Pinpoint the cell where the given text exists, returning its (x, y) midpoint coordinate. 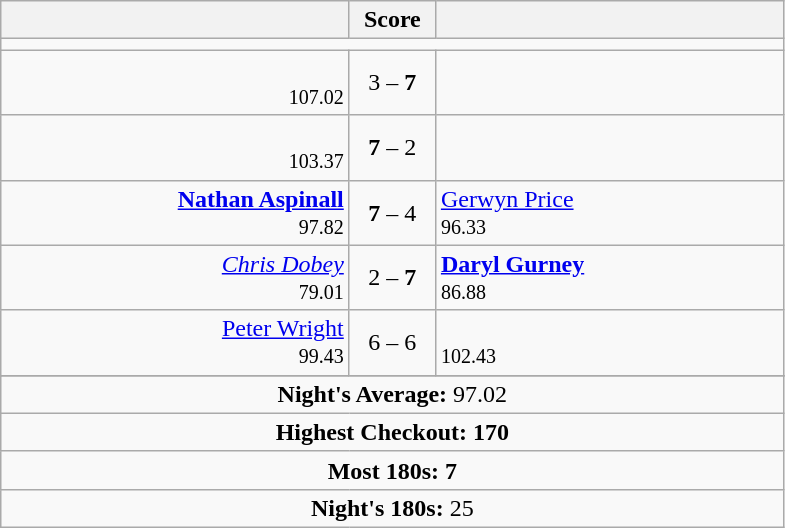
Most 180s: 7 (392, 470)
7 – 4 (392, 212)
7 – 2 (392, 148)
103.37 (176, 148)
Night's 180s: 25 (392, 508)
Nathan Aspinall 97.82 (176, 212)
107.02 (176, 82)
Chris Dobey 79.01 (176, 278)
6 – 6 (392, 342)
Peter Wright 99.43 (176, 342)
Score (392, 20)
Daryl Gurney 86.88 (610, 278)
Highest Checkout: 170 (392, 432)
2 – 7 (392, 278)
Gerwyn Price 96.33 (610, 212)
102.43 (610, 342)
Night's Average: 97.02 (392, 394)
3 – 7 (392, 82)
